From the cell containing the given text, extract its center point as [X, Y] coordinate. 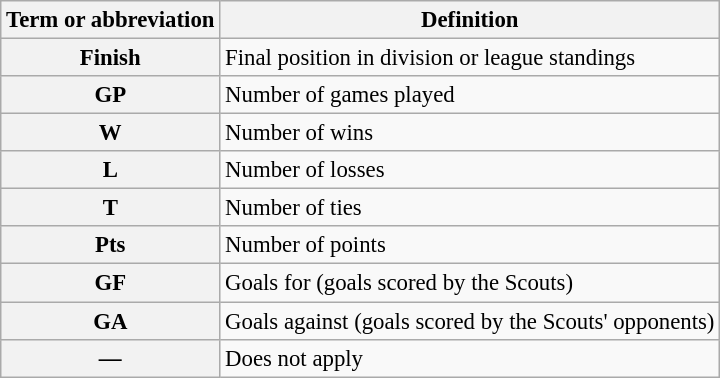
GA [110, 321]
Does not apply [470, 358]
Number of wins [470, 133]
— [110, 358]
L [110, 170]
Pts [110, 245]
GF [110, 283]
Goals against (goals scored by the Scouts' opponents) [470, 321]
W [110, 133]
Number of points [470, 245]
Goals for (goals scored by the Scouts) [470, 283]
Definition [470, 20]
Finish [110, 58]
Number of losses [470, 170]
Number of ties [470, 208]
Final position in division or league standings [470, 58]
Term or abbreviation [110, 20]
Number of games played [470, 95]
GP [110, 95]
T [110, 208]
